Capture the cell that displays the provided text and extract its (x, y) central coordinate. 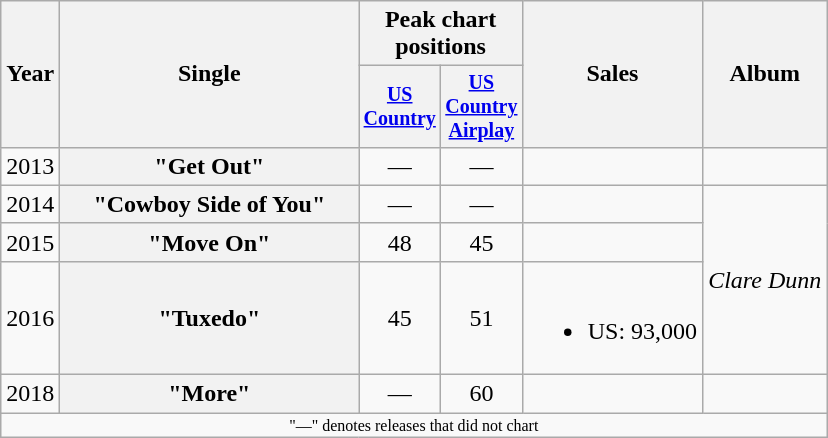
2018 (30, 394)
"Tuxedo" (210, 318)
2014 (30, 204)
US Country Airplay (482, 106)
"Move On" (210, 242)
US: 93,000 (612, 318)
"More" (210, 394)
"Cowboy Side of You" (210, 204)
48 (400, 242)
"—" denotes releases that did not chart (414, 425)
Peak chartpositions (440, 34)
Sales (612, 74)
Album (765, 74)
Year (30, 74)
US Country (400, 106)
2016 (30, 318)
"Get Out" (210, 166)
2013 (30, 166)
2015 (30, 242)
Clare Dunn (765, 280)
Single (210, 74)
60 (482, 394)
51 (482, 318)
